Determine the [x, y] coordinate at the center of the cell enclosing the given text.  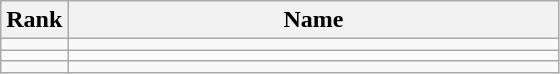
Rank [34, 20]
Name [314, 20]
